Identify which cell holds the provided text, then report its [x, y] central coordinate. 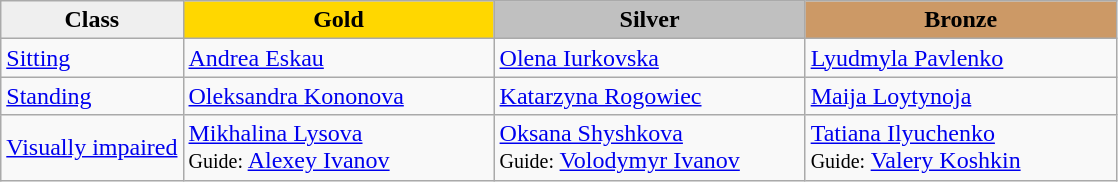
Gold [338, 20]
Katarzyna Rogowiec [650, 96]
Bronze [960, 20]
Oksana ShyshkovaGuide: Volodymyr Ivanov [650, 148]
Maija Loytynoja [960, 96]
Olena Iurkovska [650, 58]
Mikhalina LysovaGuide: Alexey Ivanov [338, 148]
Standing [92, 96]
Andrea Eskau [338, 58]
Sitting [92, 58]
Class [92, 20]
Oleksandra Kononova [338, 96]
Visually impaired [92, 148]
Lyudmyla Pavlenko [960, 58]
Tatiana IlyuchenkoGuide: Valery Koshkin [960, 148]
Silver [650, 20]
